Find where the given text appears and provide that cell's center as [x, y] coordinate. 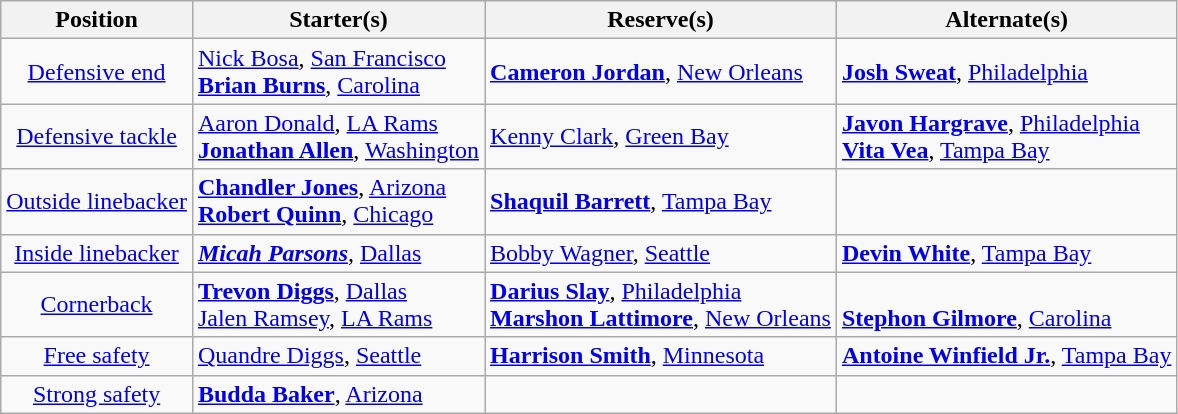
Cameron Jordan, New Orleans [661, 72]
Devin White, Tampa Bay [1006, 253]
Trevon Diggs, Dallas Jalen Ramsey, LA Rams [338, 304]
Stephon Gilmore, Carolina [1006, 304]
Darius Slay, Philadelphia Marshon Lattimore, New Orleans [661, 304]
Defensive tackle [97, 136]
Inside linebacker [97, 253]
Position [97, 20]
Starter(s) [338, 20]
Outside linebacker [97, 202]
Quandre Diggs, Seattle [338, 356]
Aaron Donald, LA Rams Jonathan Allen, Washington [338, 136]
Reserve(s) [661, 20]
Cornerback [97, 304]
Micah Parsons, Dallas [338, 253]
Defensive end [97, 72]
Antoine Winfield Jr., Tampa Bay [1006, 356]
Javon Hargrave, Philadelphia Vita Vea, Tampa Bay [1006, 136]
Kenny Clark, Green Bay [661, 136]
Alternate(s) [1006, 20]
Harrison Smith, Minnesota [661, 356]
Strong safety [97, 394]
Josh Sweat, Philadelphia [1006, 72]
Bobby Wagner, Seattle [661, 253]
Budda Baker, Arizona [338, 394]
Chandler Jones, Arizona Robert Quinn, Chicago [338, 202]
Shaquil Barrett, Tampa Bay [661, 202]
Nick Bosa, San Francisco Brian Burns, Carolina [338, 72]
Free safety [97, 356]
